Output the (X, Y) coordinate of the center of the cell containing the given text.  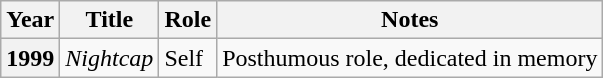
Nightcap (110, 58)
1999 (30, 58)
Self (188, 58)
Notes (410, 20)
Role (188, 20)
Year (30, 20)
Posthumous role, dedicated in memory (410, 58)
Title (110, 20)
